Locate the cell with the specified text and output its [x, y] center coordinate. 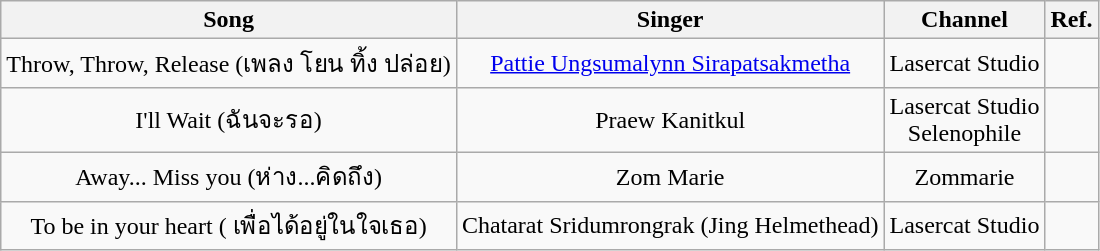
Lasercat StudioSelenophile [964, 120]
Song [229, 20]
To be in your heart ( เพื่อได้อยู่ในใจเธอ) [229, 226]
Singer [670, 20]
Throw, Throw, Release (เพลง โยน ทิ้ง ปล่อย) [229, 64]
Channel [964, 20]
Pattie Ungsumalynn Sirapatsakmetha [670, 64]
I'll Wait (ฉันจะรอ) [229, 120]
Praew Kanitkul [670, 120]
Chatarat Sridumrongrak (Jing Helmethead) [670, 226]
Zom Marie [670, 176]
Away... Miss you (ห่าง...คิดถึง) [229, 176]
Zommarie [964, 176]
Ref. [1072, 20]
